From the cell containing the given text, extract its center point as [X, Y] coordinate. 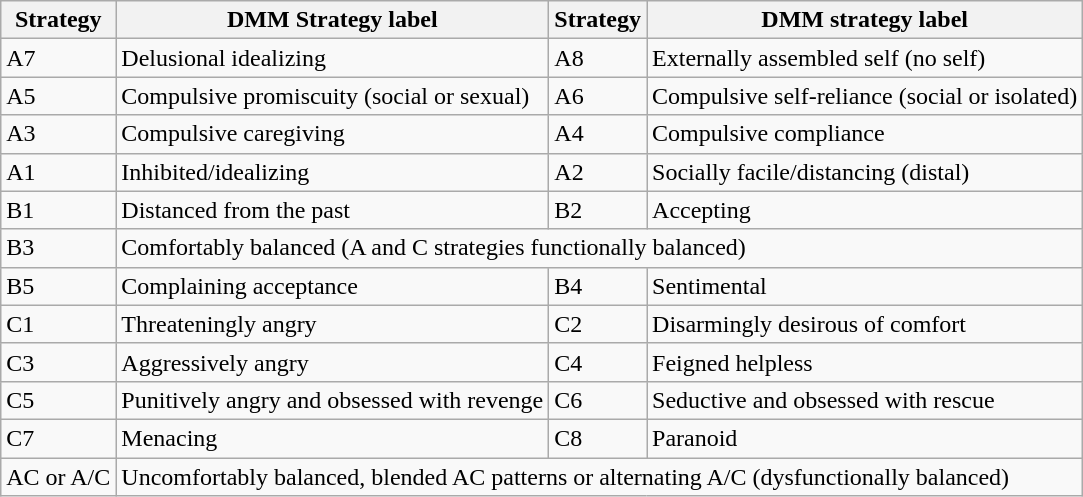
B3 [58, 248]
A2 [598, 172]
A7 [58, 58]
A5 [58, 96]
B4 [598, 286]
Feigned helpless [865, 362]
Sentimental [865, 286]
Uncomfortably balanced, blended AC patterns or alternating A/C (dysfunctionally balanced) [600, 477]
Distanced from the past [332, 210]
C6 [598, 400]
C1 [58, 324]
Menacing [332, 438]
C7 [58, 438]
Externally assembled self (no self) [865, 58]
B2 [598, 210]
Paranoid [865, 438]
DMM Strategy label [332, 20]
Compulsive promiscuity (social or sexual) [332, 96]
Inhibited/idealizing [332, 172]
Aggressively angry [332, 362]
C2 [598, 324]
B1 [58, 210]
Punitively angry and obsessed with revenge [332, 400]
Compulsive self-reliance (social or isolated) [865, 96]
A1 [58, 172]
C8 [598, 438]
Compulsive caregiving [332, 134]
Comfortably balanced (A and C strategies functionally balanced) [600, 248]
A6 [598, 96]
Disarmingly desirous of comfort [865, 324]
Socially facile/distancing (distal) [865, 172]
DMM strategy label [865, 20]
A8 [598, 58]
Accepting [865, 210]
Complaining acceptance [332, 286]
A4 [598, 134]
B5 [58, 286]
Compulsive compliance [865, 134]
C5 [58, 400]
A3 [58, 134]
Threateningly angry [332, 324]
Delusional idealizing [332, 58]
C3 [58, 362]
Seductive and obsessed with rescue [865, 400]
C4 [598, 362]
AC or A/C [58, 477]
